For the text-containing cell, return its midpoint in [x, y] coordinate format. 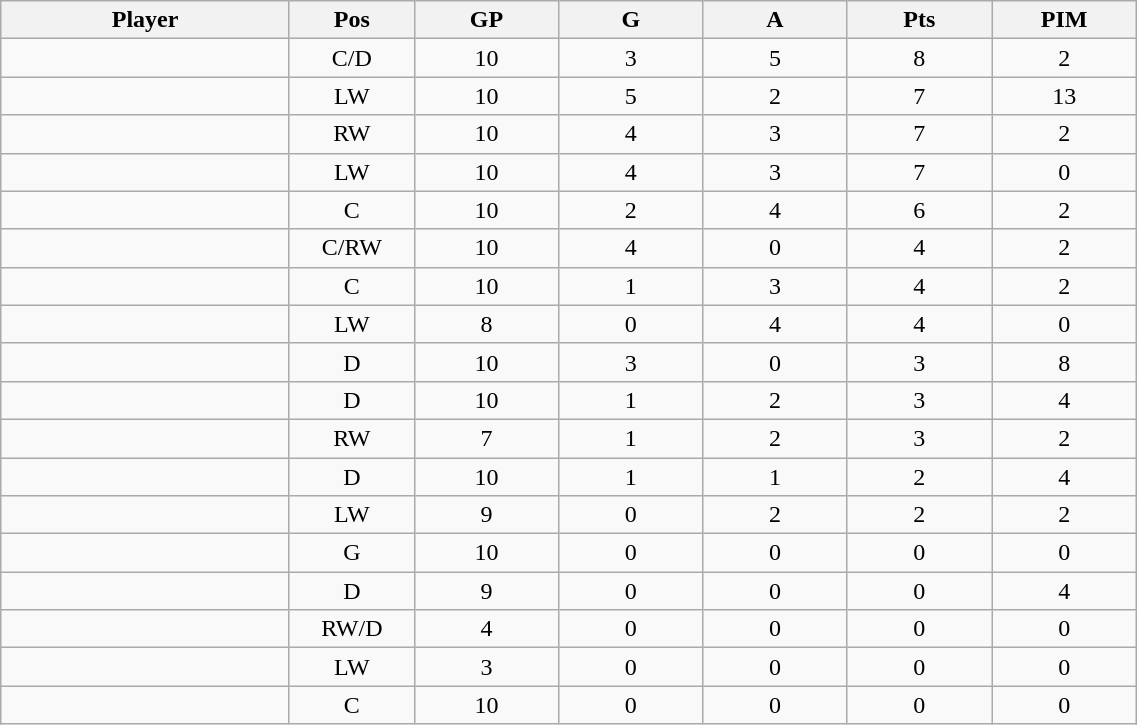
GP [486, 20]
Player [146, 20]
C/D [352, 58]
A [775, 20]
RW/D [352, 629]
Pts [919, 20]
Pos [352, 20]
13 [1064, 96]
C/RW [352, 248]
PIM [1064, 20]
6 [919, 210]
